Provide the (x, y) coordinate of the cell's center where the given text is located.  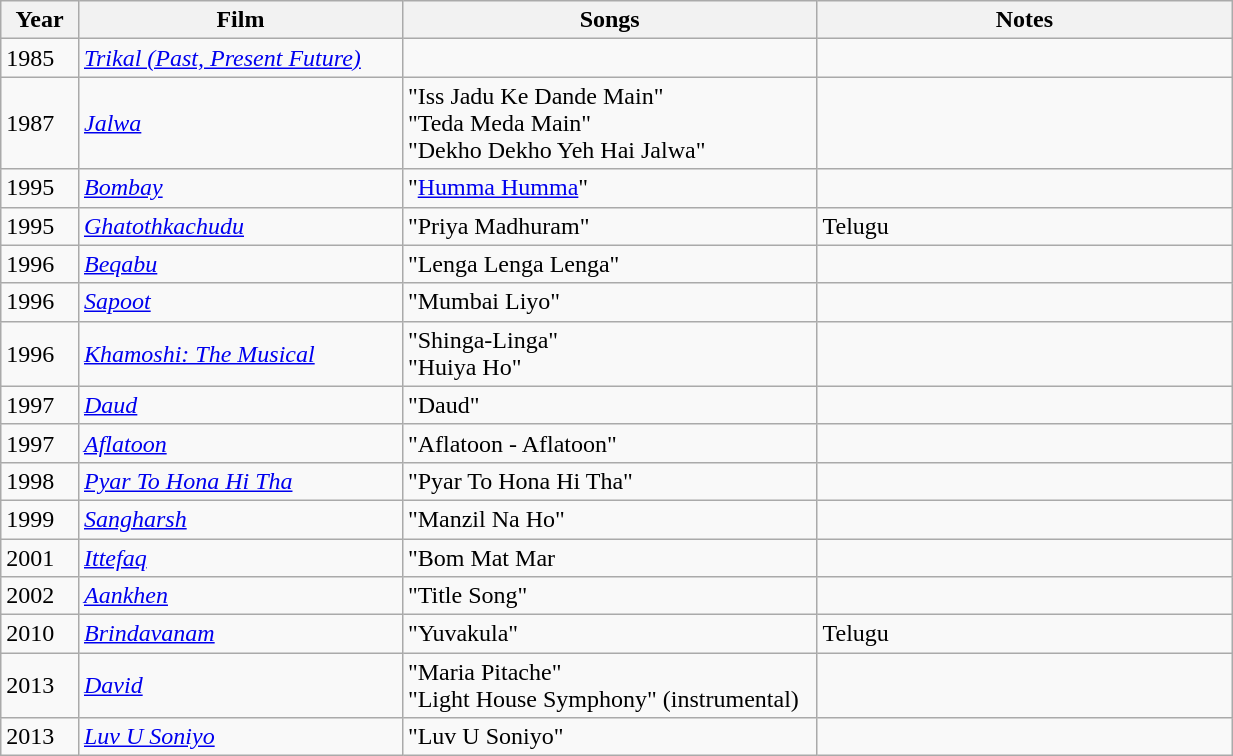
Trikal (Past, Present Future) (240, 58)
"Humma Humma" (610, 188)
"Daud" (610, 405)
"Yuvakula" (610, 634)
Ghatothkachudu (240, 226)
Pyar To Hona Hi Tha (240, 481)
1999 (40, 519)
2002 (40, 596)
"Title Song" (610, 596)
Bombay (240, 188)
2001 (40, 557)
"Shinga-Linga""Huiya Ho" (610, 354)
Songs (610, 20)
Daud (240, 405)
"Lenga Lenga Lenga" (610, 264)
"Priya Madhuram" (610, 226)
Notes (1024, 20)
1987 (40, 123)
Jalwa (240, 123)
"Manzil Na Ho" (610, 519)
"Iss Jadu Ke Dande Main""Teda Meda Main""Dekho Dekho Yeh Hai Jalwa" (610, 123)
"Aflatoon - Aflatoon" (610, 443)
"Luv U Soniyo" (610, 737)
Luv U Soniyo (240, 737)
Sangharsh (240, 519)
Aankhen (240, 596)
2010 (40, 634)
David (240, 686)
Film (240, 20)
Brindavanam (240, 634)
Beqabu (240, 264)
"Maria Pitache""Light House Symphony" (instrumental) (610, 686)
Aflatoon (240, 443)
Ittefaq (240, 557)
1998 (40, 481)
"Pyar To Hona Hi Tha" (610, 481)
Khamoshi: The Musical (240, 354)
1985 (40, 58)
Sapoot (240, 302)
Year (40, 20)
"Mumbai Liyo" (610, 302)
"Bom Mat Mar (610, 557)
